From the cell containing the given text, extract its center point as [X, Y] coordinate. 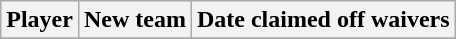
New team [134, 20]
Date claimed off waivers [323, 20]
Player [40, 20]
